Search for the cell housing the specified text and yield its (X, Y) center coordinate. 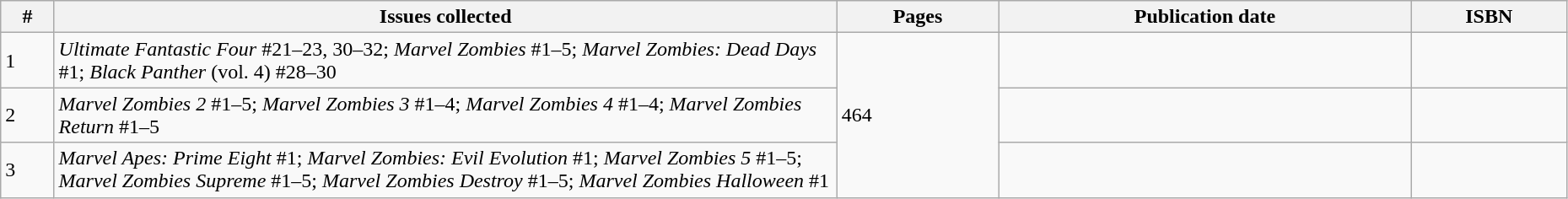
Ultimate Fantastic Four #21–23, 30–32; Marvel Zombies #1–5; Marvel Zombies: Dead Days #1; Black Panther (vol. 4) #28–30 (445, 61)
464 (918, 115)
# (27, 17)
2 (27, 115)
3 (27, 170)
ISBN (1489, 17)
Marvel Zombies 2 #1–5; Marvel Zombies 3 #1–4; Marvel Zombies 4 #1–4; Marvel Zombies Return #1–5 (445, 115)
Pages (918, 17)
Issues collected (445, 17)
Publication date (1205, 17)
1 (27, 61)
